Extract the [x, y] coordinate from the center of the cell holding the provided text.  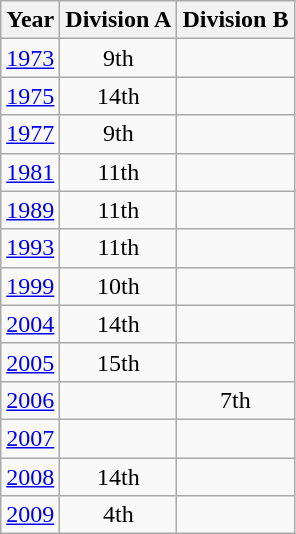
2006 [30, 400]
7th [236, 400]
2004 [30, 324]
1977 [30, 134]
2008 [30, 477]
1993 [30, 248]
Division B [236, 20]
1981 [30, 172]
15th [118, 362]
1989 [30, 210]
Division A [118, 20]
4th [118, 515]
Year [30, 20]
1999 [30, 286]
2005 [30, 362]
2009 [30, 515]
1973 [30, 58]
10th [118, 286]
2007 [30, 438]
1975 [30, 96]
